Detect which cell encompasses the target text, then output its (x, y) center coordinate. 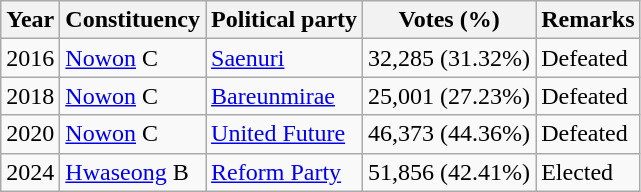
Saenuri (284, 58)
2020 (30, 134)
25,001 (27.23%) (450, 96)
Bareunmirae (284, 96)
Hwaseong B (133, 172)
United Future (284, 134)
46,373 (44.36%) (450, 134)
51,856 (42.41%) (450, 172)
Reform Party (284, 172)
32,285 (31.32%) (450, 58)
Votes (%) (450, 20)
Remarks (588, 20)
2024 (30, 172)
2018 (30, 96)
2016 (30, 58)
Political party (284, 20)
Year (30, 20)
Constituency (133, 20)
Elected (588, 172)
